From the cell containing the given text, extract its center point as (X, Y) coordinate. 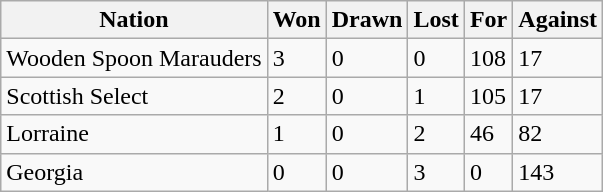
108 (488, 58)
Georgia (134, 172)
Nation (134, 20)
82 (558, 134)
Scottish Select (134, 96)
Lorraine (134, 134)
143 (558, 172)
105 (488, 96)
Against (558, 20)
Lost (436, 20)
Won (296, 20)
46 (488, 134)
For (488, 20)
Wooden Spoon Marauders (134, 58)
Drawn (367, 20)
